Determine the (X, Y) coordinate at the center of the cell enclosing the given text.  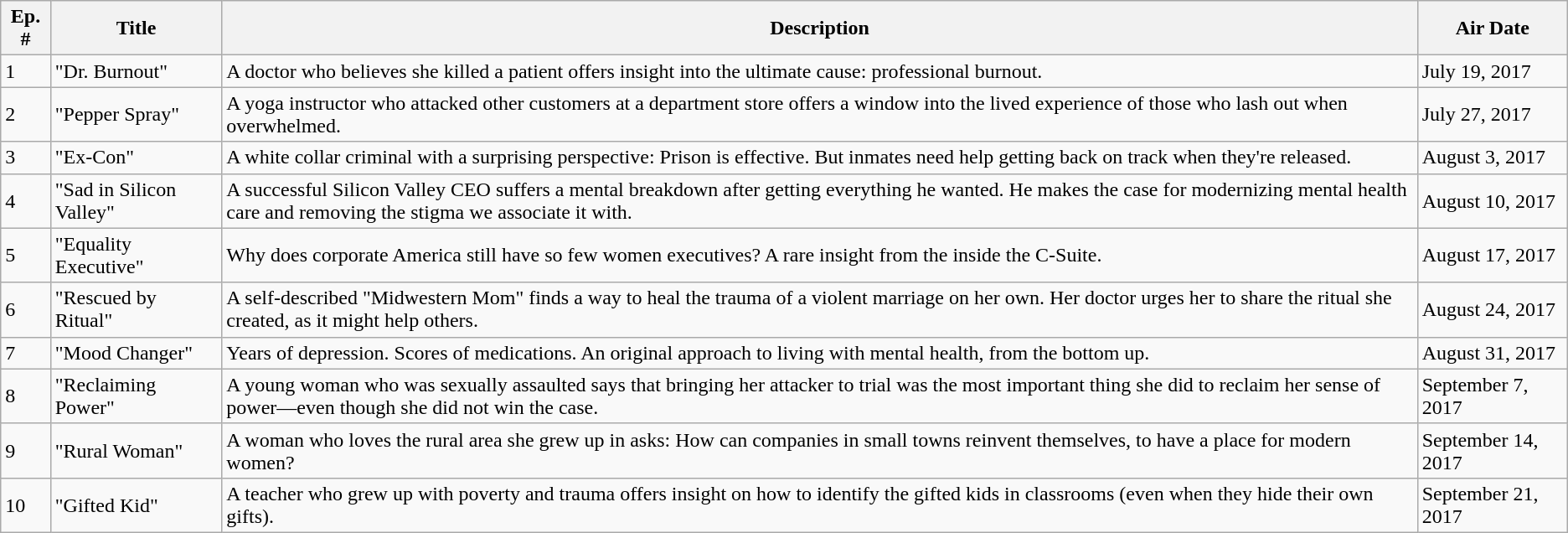
6 (25, 310)
"Gifted Kid" (136, 505)
August 17, 2017 (1493, 255)
August 3, 2017 (1493, 158)
August 31, 2017 (1493, 353)
"Mood Changer" (136, 353)
Why does corporate America still have so few women executives? A rare insight from the inside the C-Suite. (819, 255)
A doctor who believes she killed a patient offers insight into the ultimate cause: professional burnout. (819, 71)
July 19, 2017 (1493, 71)
August 10, 2017 (1493, 201)
5 (25, 255)
September 7, 2017 (1493, 396)
"Dr. Burnout" (136, 71)
"Reclaiming Power" (136, 396)
7 (25, 353)
10 (25, 505)
September 21, 2017 (1493, 505)
"Equality Executive" (136, 255)
2 (25, 114)
Years of depression. Scores of medications. An original approach to living with mental health, from the bottom up. (819, 353)
3 (25, 158)
Description (819, 28)
"Rescued by Ritual" (136, 310)
8 (25, 396)
4 (25, 201)
1 (25, 71)
"Rural Woman" (136, 451)
"Ex-Con" (136, 158)
"Pepper Spray" (136, 114)
A woman who loves the rural area she grew up in asks: How can companies in small towns reinvent themselves, to have a place for modern women? (819, 451)
A white collar criminal with a surprising perspective: Prison is effective. But inmates need help getting back on track when they're released. (819, 158)
9 (25, 451)
Title (136, 28)
"Sad in Silicon Valley" (136, 201)
Air Date (1493, 28)
Ep. # (25, 28)
August 24, 2017 (1493, 310)
July 27, 2017 (1493, 114)
A teacher who grew up with poverty and trauma offers insight on how to identify the gifted kids in classrooms (even when they hide their own gifts). (819, 505)
September 14, 2017 (1493, 451)
